Search for the cell housing the specified text and yield its [x, y] center coordinate. 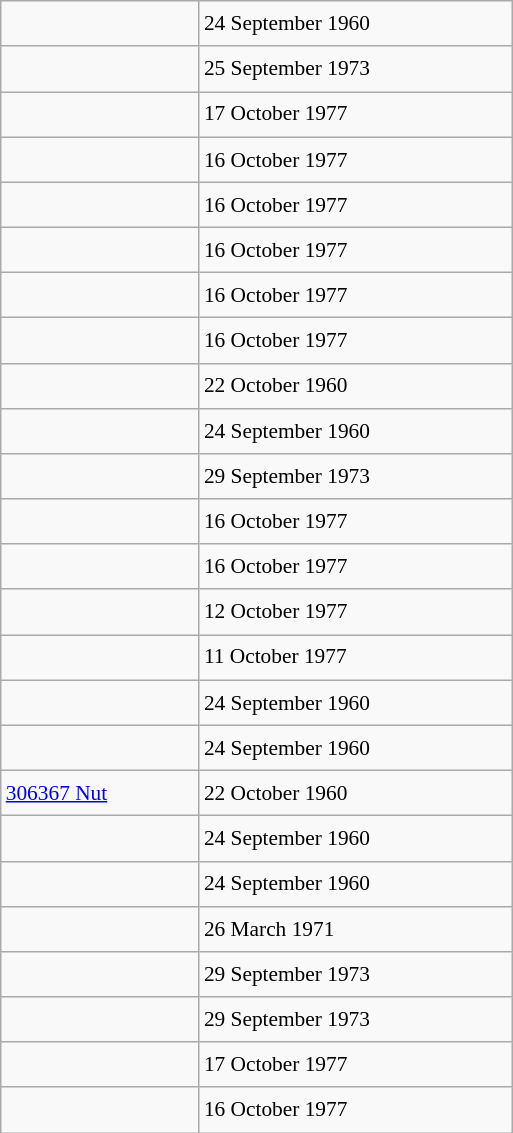
11 October 1977 [356, 658]
26 March 1971 [356, 928]
306367 Nut [100, 792]
12 October 1977 [356, 612]
25 September 1973 [356, 68]
